For the text-containing cell, return its midpoint in (x, y) coordinate format. 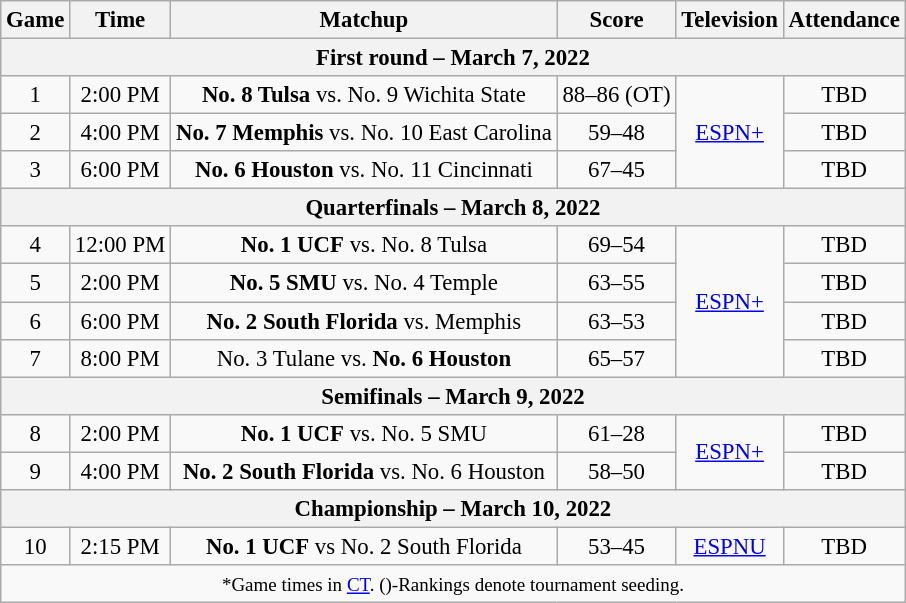
No. 1 UCF vs No. 2 South Florida (364, 546)
Game (36, 20)
8 (36, 433)
6 (36, 321)
8:00 PM (120, 358)
Television (730, 20)
7 (36, 358)
12:00 PM (120, 245)
59–48 (616, 133)
No. 2 South Florida vs. Memphis (364, 321)
*Game times in CT. ()-Rankings denote tournament seeding. (453, 584)
Matchup (364, 20)
No. 7 Memphis vs. No. 10 East Carolina (364, 133)
63–53 (616, 321)
No. 5 SMU vs. No. 4 Temple (364, 283)
Time (120, 20)
63–55 (616, 283)
No. 1 UCF vs. No. 8 Tulsa (364, 245)
67–45 (616, 170)
No. 6 Houston vs. No. 11 Cincinnati (364, 170)
10 (36, 546)
ESPNU (730, 546)
3 (36, 170)
No. 8 Tulsa vs. No. 9 Wichita State (364, 95)
53–45 (616, 546)
Championship – March 10, 2022 (453, 509)
Semifinals – March 9, 2022 (453, 396)
58–50 (616, 471)
2:15 PM (120, 546)
Score (616, 20)
No. 3 Tulane vs. No. 6 Houston (364, 358)
69–54 (616, 245)
Quarterfinals – March 8, 2022 (453, 208)
4 (36, 245)
5 (36, 283)
First round – March 7, 2022 (453, 58)
9 (36, 471)
2 (36, 133)
Attendance (844, 20)
No. 1 UCF vs. No. 5 SMU (364, 433)
61–28 (616, 433)
65–57 (616, 358)
88–86 (OT) (616, 95)
1 (36, 95)
No. 2 South Florida vs. No. 6 Houston (364, 471)
